Return the (x, y) coordinate for the center point of the cell that contains the specified text.  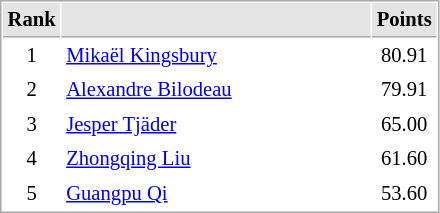
Zhongqing Liu (216, 158)
Alexandre Bilodeau (216, 90)
4 (32, 158)
80.91 (404, 56)
1 (32, 56)
5 (32, 194)
Jesper Tjäder (216, 124)
61.60 (404, 158)
53.60 (404, 194)
65.00 (404, 124)
Rank (32, 20)
2 (32, 90)
Guangpu Qi (216, 194)
79.91 (404, 90)
Points (404, 20)
Mikaël Kingsbury (216, 56)
3 (32, 124)
